Return the (X, Y) coordinate for the center point of the cell that contains the specified text.  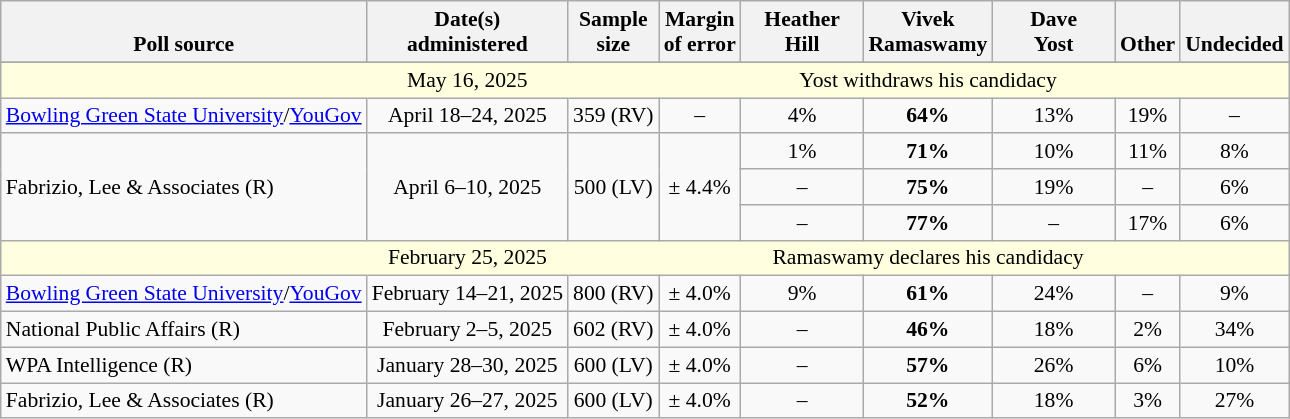
602 (RV) (614, 330)
Poll source (184, 32)
71% (928, 152)
WPA Intelligence (R) (184, 365)
75% (928, 187)
64% (928, 116)
January 28–30, 2025 (468, 365)
Undecided (1234, 32)
Other (1148, 32)
11% (1148, 152)
61% (928, 294)
± 4.4% (700, 188)
24% (1054, 294)
National Public Affairs (R) (184, 330)
46% (928, 330)
359 (RV) (614, 116)
VivekRamaswamy (928, 32)
52% (928, 401)
HeatherHill (802, 32)
February 25, 2025 (468, 258)
34% (1234, 330)
4% (802, 116)
April 6–10, 2025 (468, 188)
57% (928, 365)
13% (1054, 116)
February 14–21, 2025 (468, 294)
January 26–27, 2025 (468, 401)
26% (1054, 365)
3% (1148, 401)
May 16, 2025 (468, 80)
77% (928, 223)
Yost withdraws his candidacy (928, 80)
17% (1148, 223)
DaveYost (1054, 32)
Marginof error (700, 32)
Samplesize (614, 32)
27% (1234, 401)
8% (1234, 152)
2% (1148, 330)
Date(s)administered (468, 32)
500 (LV) (614, 188)
800 (RV) (614, 294)
February 2–5, 2025 (468, 330)
April 18–24, 2025 (468, 116)
1% (802, 152)
Ramaswamy declares his candidacy (928, 258)
